Return the [X, Y] coordinate for the center point of the cell that contains the specified text.  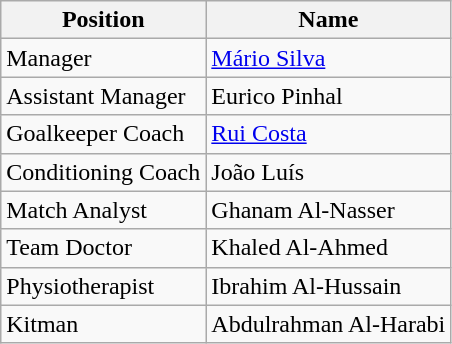
Match Analyst [104, 210]
Khaled Al-Ahmed [328, 248]
Goalkeeper Coach [104, 134]
Ibrahim Al-Hussain [328, 286]
Physiotherapist [104, 286]
Team Doctor [104, 248]
Conditioning Coach [104, 172]
Mário Silva [328, 58]
Abdulrahman Al-Harabi [328, 324]
Manager [104, 58]
Rui Costa [328, 134]
Name [328, 20]
Kitman [104, 324]
Assistant Manager [104, 96]
João Luís [328, 172]
Position [104, 20]
Eurico Pinhal [328, 96]
Ghanam Al-Nasser [328, 210]
